Locate the cell with the specified text and output its [X, Y] center coordinate. 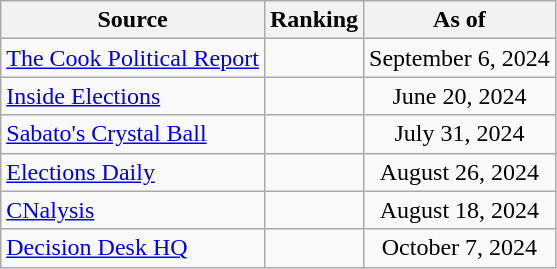
October 7, 2024 [460, 248]
Inside Elections [133, 96]
Elections Daily [133, 172]
As of [460, 20]
Decision Desk HQ [133, 248]
Ranking [314, 20]
July 31, 2024 [460, 134]
August 18, 2024 [460, 210]
CNalysis [133, 210]
Sabato's Crystal Ball [133, 134]
June 20, 2024 [460, 96]
August 26, 2024 [460, 172]
Source [133, 20]
September 6, 2024 [460, 58]
The Cook Political Report [133, 58]
